Search for the cell housing the specified text and yield its [x, y] center coordinate. 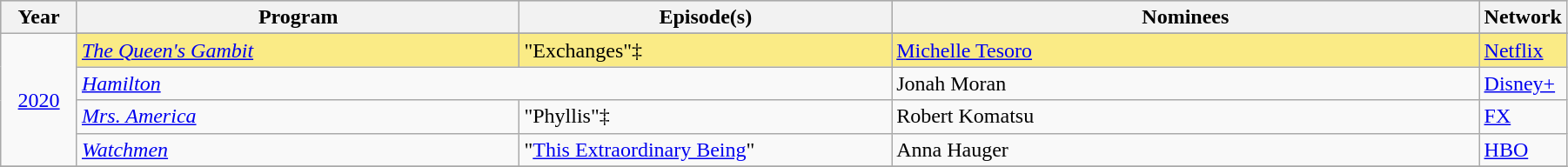
The Queen's Gambit [298, 50]
Nominees [1185, 17]
Anna Hauger [1185, 150]
"This Extraordinary Being" [706, 150]
Year [39, 17]
HBO [1523, 150]
Mrs. America [298, 117]
FX [1523, 117]
Network [1523, 17]
Program [298, 17]
Jonah Moran [1185, 83]
Disney+ [1523, 83]
Robert Komatsu [1185, 117]
Michelle Tesoro [1185, 50]
Watchmen [298, 150]
Episode(s) [706, 17]
Netflix [1523, 50]
Hamilton [484, 83]
2020 [39, 100]
"Exchanges"‡ [706, 50]
"Phyllis"‡ [706, 117]
